Capture the cell that displays the provided text and extract its [x, y] central coordinate. 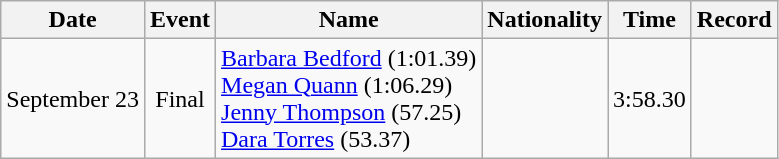
Barbara Bedford (1:01.39)Megan Quann (1:06.29)Jenny Thompson (57.25)Dara Torres (53.37) [349, 98]
Record [734, 20]
Nationality [545, 20]
3:58.30 [650, 98]
Date [73, 20]
September 23 [73, 98]
Time [650, 20]
Name [349, 20]
Event [180, 20]
Final [180, 98]
